From the cell containing the given text, extract its center point as [X, Y] coordinate. 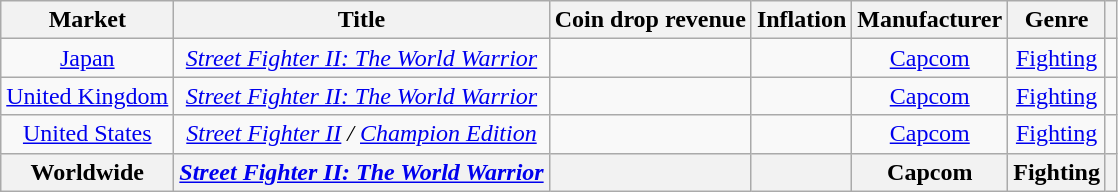
Market [88, 20]
Inflation [801, 20]
Coin drop revenue [650, 20]
Manufacturer [930, 20]
Worldwide [88, 172]
United States [88, 134]
Genre [1057, 20]
United Kingdom [88, 96]
Japan [88, 58]
Title [362, 20]
Street Fighter II / Champion Edition [362, 134]
